Capture the cell that displays the provided text and extract its (x, y) central coordinate. 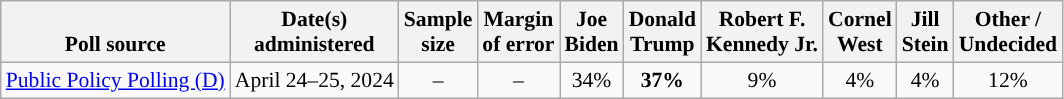
37% (662, 80)
JillStein (926, 32)
9% (762, 80)
DonaldTrump (662, 32)
Public Policy Polling (D) (116, 80)
April 24–25, 2024 (314, 80)
Samplesize (438, 32)
Poll source (116, 32)
Date(s)administered (314, 32)
12% (1008, 80)
Other /Undecided (1008, 32)
34% (592, 80)
Marginof error (518, 32)
Robert F.Kennedy Jr. (762, 32)
JoeBiden (592, 32)
CornelWest (860, 32)
